Return the (x, y) coordinate for the center point of the cell that contains the specified text.  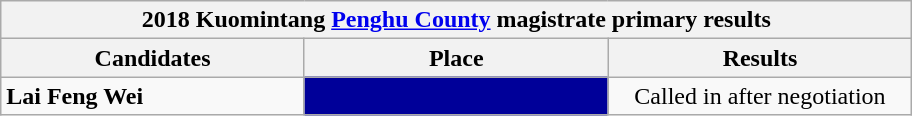
Lai Feng Wei (153, 96)
2018 Kuomintang Penghu County magistrate primary results (456, 20)
Called in after negotiation (760, 96)
Results (760, 58)
Candidates (153, 58)
Place (456, 58)
